Output the [x, y] coordinate of the center of the cell containing the given text.  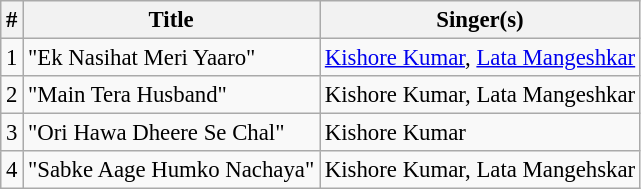
"Ek Nasihat Meri Yaaro" [172, 58]
Title [172, 20]
4 [12, 170]
2 [12, 95]
3 [12, 133]
"Sabke Aage Humko Nachaya" [172, 170]
Kishore Kumar [480, 133]
"Ori Hawa Dheere Se Chal" [172, 133]
Singer(s) [480, 20]
# [12, 20]
Kishore Kumar, Lata Mangehskar [480, 170]
"Main Tera Husband" [172, 95]
1 [12, 58]
